Return [X, Y] of the center of cell containing provided text 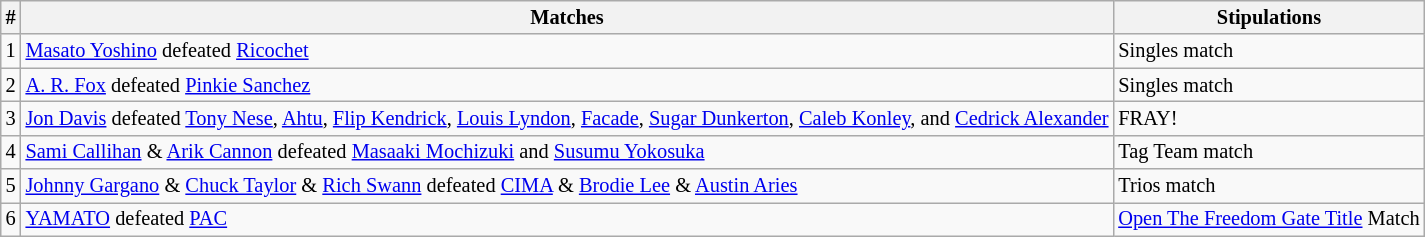
4 [11, 152]
Open The Freedom Gate Title Match [1268, 219]
Matches [568, 17]
6 [11, 219]
2 [11, 85]
5 [11, 186]
Stipulations [1268, 17]
Jon Davis defeated Tony Nese, Ahtu, Flip Kendrick, Louis Lyndon, Facade, Sugar Dunkerton, Caleb Konley, and Cedrick Alexander [568, 118]
YAMATO defeated PAC [568, 219]
Sami Callihan & Arik Cannon defeated Masaaki Mochizuki and Susumu Yokosuka [568, 152]
# [11, 17]
Tag Team match [1268, 152]
1 [11, 51]
Masato Yoshino defeated Ricochet [568, 51]
Johnny Gargano & Chuck Taylor & Rich Swann defeated CIMA & Brodie Lee & Austin Aries [568, 186]
3 [11, 118]
Trios match [1268, 186]
FRAY! [1268, 118]
A. R. Fox defeated Pinkie Sanchez [568, 85]
